Capture the cell that displays the provided text and extract its (x, y) central coordinate. 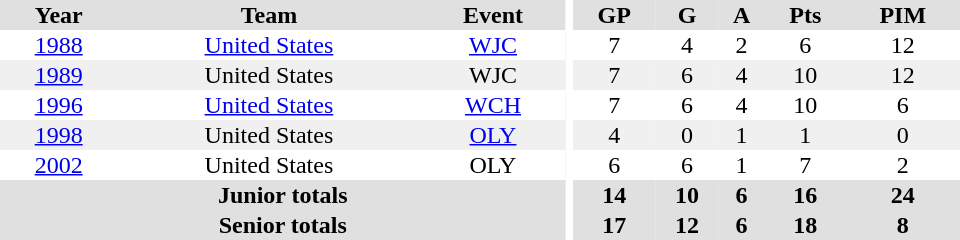
14 (614, 195)
PIM (903, 15)
Junior totals (283, 195)
8 (903, 225)
A (742, 15)
Year (58, 15)
GP (614, 15)
1996 (58, 105)
Pts (806, 15)
1998 (58, 135)
24 (903, 195)
Senior totals (283, 225)
WCH (492, 105)
17 (614, 225)
1989 (58, 75)
G (687, 15)
Event (492, 15)
18 (806, 225)
1988 (58, 45)
Team (268, 15)
16 (806, 195)
2002 (58, 165)
